Provide the (X, Y) coordinate of the cell's center where the given text is located.  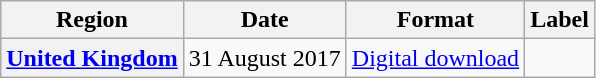
Date (264, 20)
United Kingdom (92, 58)
Digital download (435, 58)
Region (92, 20)
Format (435, 20)
Label (560, 20)
31 August 2017 (264, 58)
